Output the (X, Y) coordinate of the center of the cell containing the given text.  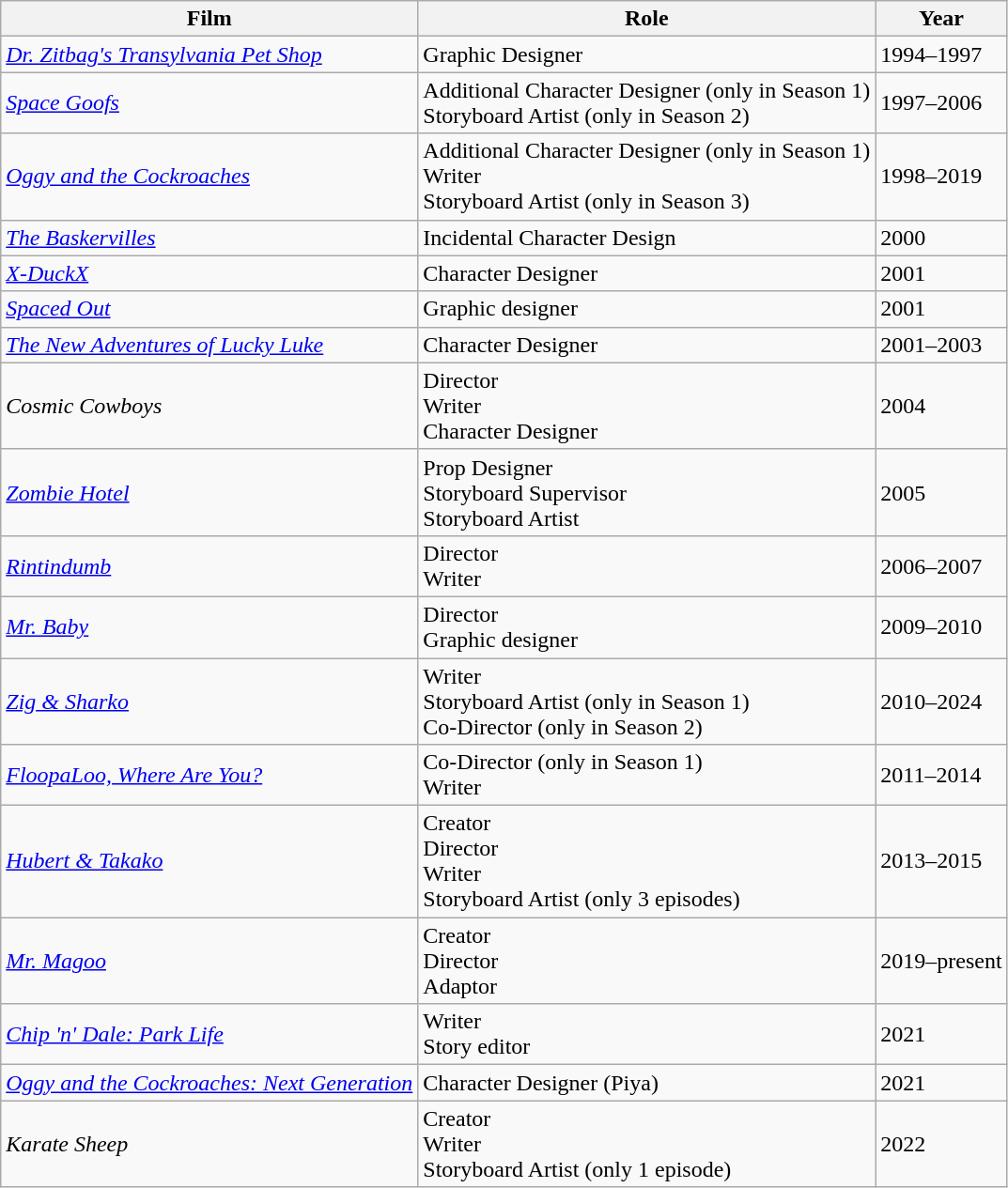
The Baskervilles (209, 238)
Space Goofs (209, 103)
2010–2024 (941, 701)
X-DuckX (209, 273)
2022 (941, 1144)
WriterStory editor (646, 1035)
DirectorWriter (646, 565)
2004 (941, 406)
2005 (941, 492)
1994–1997 (941, 54)
2000 (941, 238)
Zig & Sharko (209, 701)
Film (209, 19)
Rintindumb (209, 565)
Co-Director (only in Season 1)Writer (646, 776)
Graphic designer (646, 309)
2009–2010 (941, 627)
2006–2007 (941, 565)
2013–2015 (941, 862)
Zombie Hotel (209, 492)
CreatorWriterStoryboard Artist (only 1 episode) (646, 1144)
DirectorGraphic designer (646, 627)
Prop DesignerStoryboard SupervisorStoryboard Artist (646, 492)
Cosmic Cowboys (209, 406)
Mr. Baby (209, 627)
Oggy and the Cockroaches (209, 177)
1998–2019 (941, 177)
Additional Character Designer (only in Season 1)WriterStoryboard Artist (only in Season 3) (646, 177)
Character Designer (Piya) (646, 1083)
2019–present (941, 961)
FloopaLoo, Where Are You? (209, 776)
2011–2014 (941, 776)
1997–2006 (941, 103)
WriterStoryboard Artist (only in Season 1)Co-Director (only in Season 2) (646, 701)
Graphic Designer (646, 54)
2001–2003 (941, 345)
Mr. Magoo (209, 961)
Chip 'n' Dale: Park Life (209, 1035)
DirectorWriterCharacter Designer (646, 406)
Spaced Out (209, 309)
Hubert & Takako (209, 862)
Dr. Zitbag's Transylvania Pet Shop (209, 54)
Karate Sheep (209, 1144)
Year (941, 19)
Additional Character Designer (only in Season 1)Storyboard Artist (only in Season 2) (646, 103)
Role (646, 19)
CreatorDirectorAdaptor (646, 961)
Incidental Character Design (646, 238)
CreatorDirectorWriterStoryboard Artist (only 3 episodes) (646, 862)
Oggy and the Cockroaches: Next Generation (209, 1083)
The New Adventures of Lucky Luke (209, 345)
